Extract the (X, Y) coordinate from the center of the cell holding the provided text.  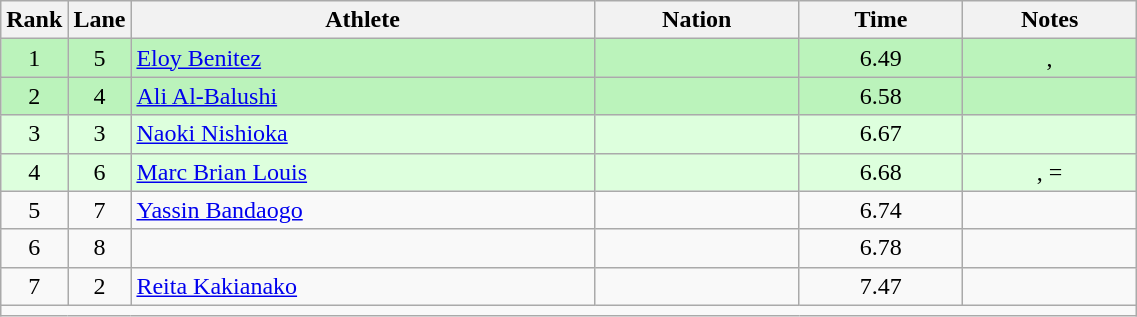
6.78 (880, 248)
6.58 (880, 96)
Naoki Nishioka (362, 134)
Marc Brian Louis (362, 172)
Rank (34, 20)
, (1049, 58)
Athlete (362, 20)
6.68 (880, 172)
Ali Al-Balushi (362, 96)
6.49 (880, 58)
Nation (696, 20)
Notes (1049, 20)
7.47 (880, 286)
6.67 (880, 134)
6.74 (880, 210)
Time (880, 20)
1 (34, 58)
Yassin Bandaogo (362, 210)
Reita Kakianako (362, 286)
8 (100, 248)
Lane (100, 20)
, = (1049, 172)
Eloy Benitez (362, 58)
